From the cell containing the given text, extract its center point as (X, Y) coordinate. 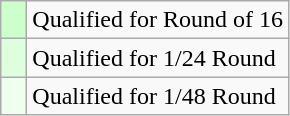
Qualified for 1/48 Round (158, 96)
Qualified for 1/24 Round (158, 58)
Qualified for Round of 16 (158, 20)
